Provide the (x, y) coordinate of the cell's center where the given text is located.  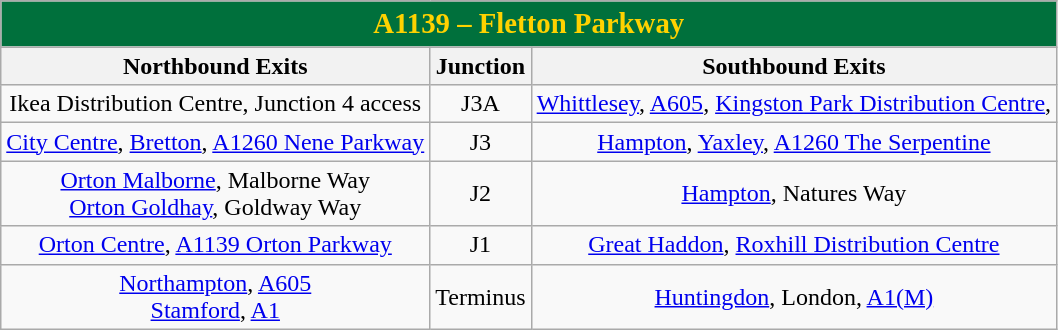
Hampton, Natures Way (794, 194)
A1139 – Fletton Parkway (529, 24)
Southbound Exits (794, 66)
Orton Malborne, Malborne WayOrton Goldhay, Goldway Way (216, 194)
Ikea Distribution Centre, Junction 4 access (216, 104)
J2 (480, 194)
Northampton, A605Stamford, A1 (216, 296)
Orton Centre, A1139 Orton Parkway (216, 245)
Junction (480, 66)
Northbound Exits (216, 66)
J1 (480, 245)
J3 (480, 142)
City Centre, Bretton, A1260 Nene Parkway (216, 142)
Great Haddon, Roxhill Distribution Centre (794, 245)
Hampton, Yaxley, A1260 The Serpentine (794, 142)
Huntingdon, London, A1(M) (794, 296)
Whittlesey, A605, Kingston Park Distribution Centre, (794, 104)
Terminus (480, 296)
J3A (480, 104)
